Output the (X, Y) coordinate of the center of the cell containing the given text.  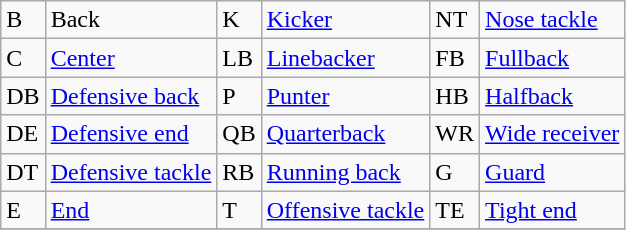
G (455, 172)
DE (23, 134)
K (239, 20)
Punter (346, 96)
Halfback (552, 96)
DB (23, 96)
Defensive back (131, 96)
Quarterback (346, 134)
Center (131, 58)
DT (23, 172)
WR (455, 134)
T (239, 210)
C (23, 58)
P (239, 96)
Running back (346, 172)
B (23, 20)
E (23, 210)
Back (131, 20)
Kicker (346, 20)
LB (239, 58)
End (131, 210)
FB (455, 58)
Tight end (552, 210)
TE (455, 210)
Fullback (552, 58)
Defensive end (131, 134)
NT (455, 20)
Linebacker (346, 58)
Defensive tackle (131, 172)
HB (455, 96)
RB (239, 172)
Nose tackle (552, 20)
Wide receiver (552, 134)
Offensive tackle (346, 210)
Guard (552, 172)
QB (239, 134)
